Search for the cell housing the specified text and yield its [x, y] center coordinate. 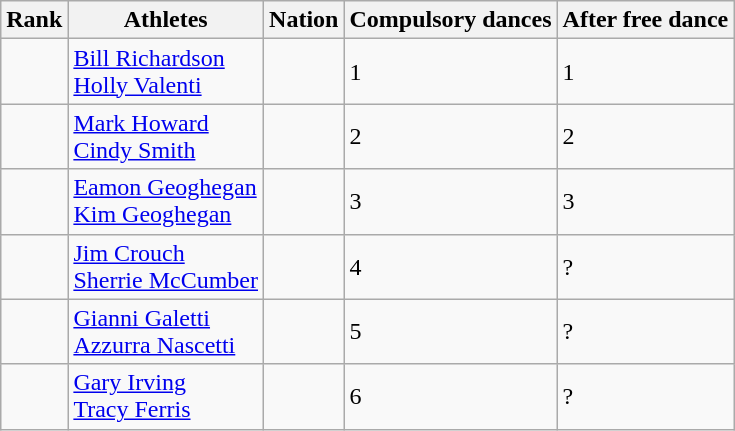
Mark HowardCindy Smith [166, 136]
Rank [34, 20]
After free dance [646, 20]
6 [450, 396]
Compulsory dances [450, 20]
Bill RichardsonHolly Valenti [166, 72]
Eamon GeogheganKim Geoghegan [166, 202]
Gary IrvingTracy Ferris [166, 396]
Athletes [166, 20]
Gianni GalettiAzzurra Nascetti [166, 332]
5 [450, 332]
Nation [304, 20]
Jim CrouchSherrie McCumber [166, 266]
4 [450, 266]
